Scan for the cell matching the given text and deliver its (X, Y) coordinate at center. 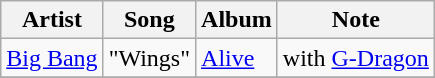
Album (237, 20)
Big Bang (52, 58)
Alive (237, 58)
Note (356, 20)
Song (149, 20)
Artist (52, 20)
with G-Dragon (356, 58)
"Wings" (149, 58)
